Search for the cell housing the specified text and yield its (x, y) center coordinate. 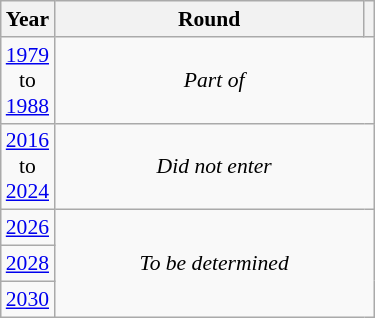
2030 (28, 299)
1979to1988 (28, 80)
2016to2024 (28, 166)
2028 (28, 264)
Year (28, 19)
Round (209, 19)
To be determined (214, 264)
Part of (214, 80)
2026 (28, 228)
Did not enter (214, 166)
